Capture the cell that displays the provided text and extract its (X, Y) central coordinate. 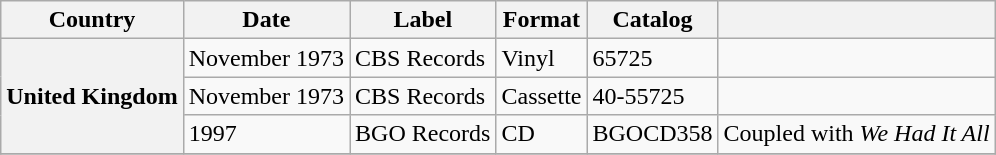
65725 (652, 58)
United Kingdom (92, 96)
Label (423, 20)
Catalog (652, 20)
Cassette (542, 96)
Coupled with We Had It All (856, 134)
40-55725 (652, 96)
BGOCD358 (652, 134)
1997 (266, 134)
Format (542, 20)
CD (542, 134)
Vinyl (542, 58)
Country (92, 20)
Date (266, 20)
BGO Records (423, 134)
